Scan for the cell matching the given text and deliver its [X, Y] coordinate at center. 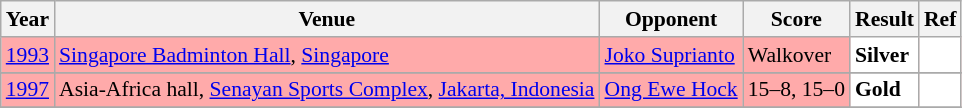
1993 [28, 55]
Ong Ewe Hock [672, 90]
Result [884, 19]
Year [28, 19]
Silver [884, 55]
Asia-Africa hall, Senayan Sports Complex, Jakarta, Indonesia [326, 90]
Score [796, 19]
Joko Suprianto [672, 55]
1997 [28, 90]
Gold [884, 90]
Opponent [672, 19]
Venue [326, 19]
Walkover [796, 55]
Singapore Badminton Hall, Singapore [326, 55]
Ref [940, 19]
15–8, 15–0 [796, 90]
